Extract the [x, y] coordinate from the center of the cell holding the provided text.  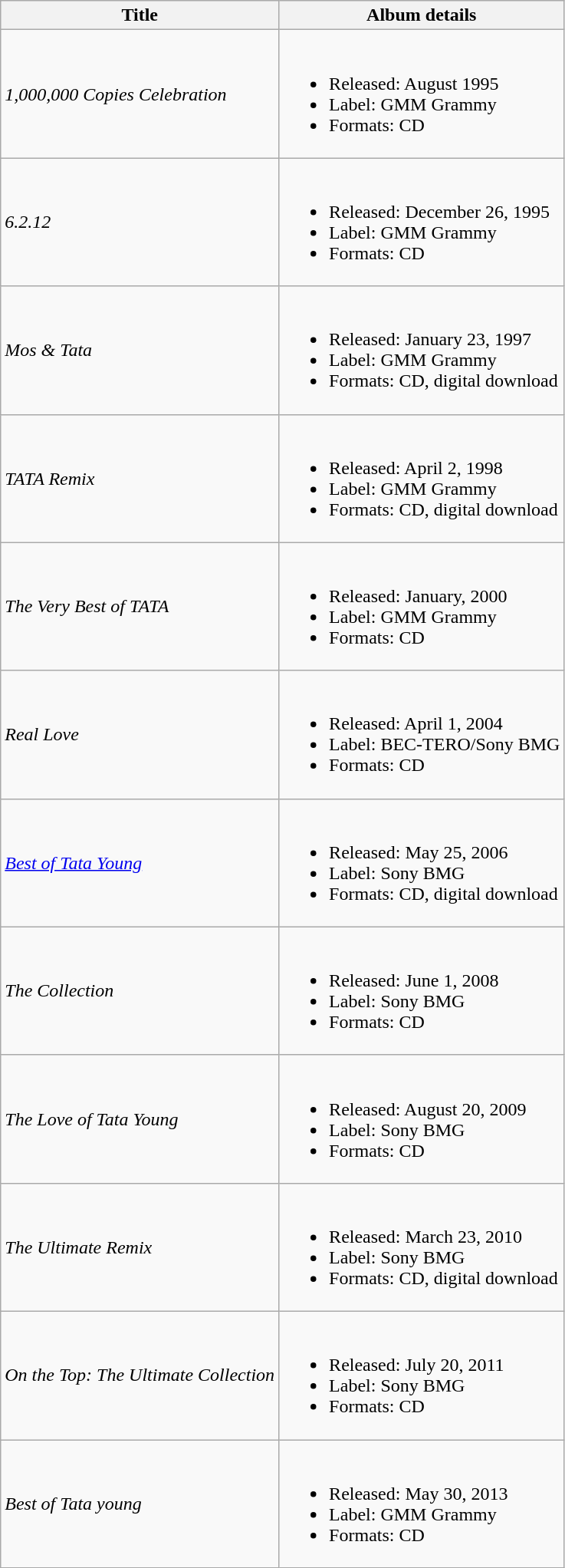
1,000,000 Copies Celebration [140, 94]
The Love of Tata Young [140, 1118]
Released: August 1995Label: GMM GrammyFormats: CD [422, 94]
Released: December 26, 1995Label: GMM GrammyFormats: CD [422, 222]
Title [140, 15]
The Very Best of TATA [140, 606]
The Collection [140, 991]
6.2.12 [140, 222]
Released: January 23, 1997Label: GMM GrammyFormats: CD, digital download [422, 350]
Album details [422, 15]
Released: June 1, 2008Label: Sony BMGFormats: CD [422, 991]
Best of Tata Young [140, 862]
TATA Remix [140, 479]
Released: August 20, 2009Label: Sony BMGFormats: CD [422, 1118]
Released: April 1, 2004Label: BEC-TERO/Sony BMGFormats: CD [422, 735]
Released: April 2, 1998Label: GMM GrammyFormats: CD, digital download [422, 479]
Released: January, 2000Label: GMM GrammyFormats: CD [422, 606]
Released: May 30, 2013Label: GMM GrammyFormats: CD [422, 1504]
Released: July 20, 2011Label: Sony BMGFormats: CD [422, 1375]
On the Top: The Ultimate Collection [140, 1375]
Released: May 25, 2006Label: Sony BMGFormats: CD, digital download [422, 862]
Best of Tata young [140, 1504]
Mos & Tata [140, 350]
Real Love [140, 735]
Released: March 23, 2010Label: Sony BMGFormats: CD, digital download [422, 1247]
The Ultimate Remix [140, 1247]
